Return the [x, y] coordinate for the center point of the cell that contains the specified text.  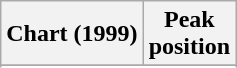
Chart (1999) [72, 34]
Peakposition [189, 34]
